Scan for the cell matching the given text and deliver its [x, y] coordinate at center. 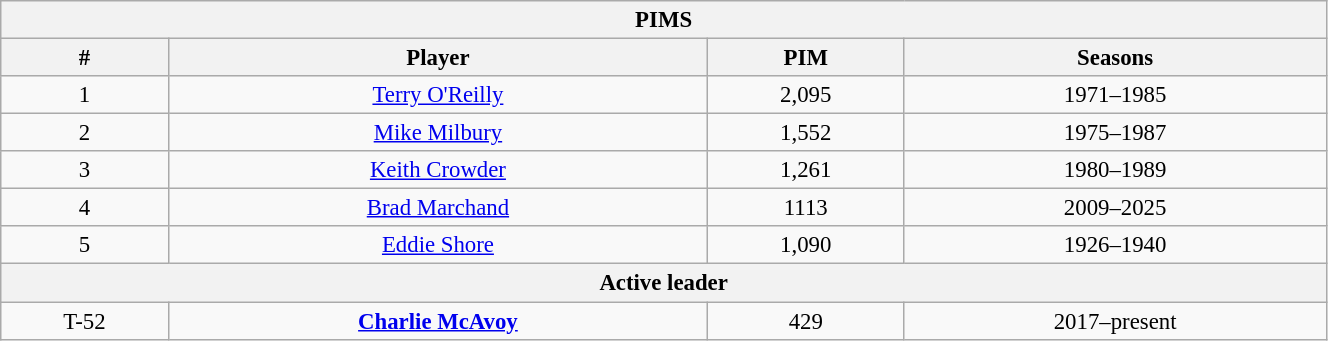
PIM [806, 58]
1975–1987 [1116, 133]
Active leader [664, 283]
Mike Milbury [438, 133]
Terry O'Reilly [438, 95]
Charlie McAvoy [438, 321]
2,095 [806, 95]
T-52 [84, 321]
1980–1989 [1116, 170]
2017–present [1116, 321]
Keith Crowder [438, 170]
1113 [806, 208]
1,090 [806, 245]
1,552 [806, 133]
Player [438, 58]
3 [84, 170]
4 [84, 208]
PIMS [664, 20]
1 [84, 95]
1971–1985 [1116, 95]
Seasons [1116, 58]
1926–1940 [1116, 245]
1,261 [806, 170]
# [84, 58]
429 [806, 321]
Eddie Shore [438, 245]
2009–2025 [1116, 208]
2 [84, 133]
5 [84, 245]
Brad Marchand [438, 208]
